Extract the (X, Y) coordinate from the center of the cell holding the provided text.  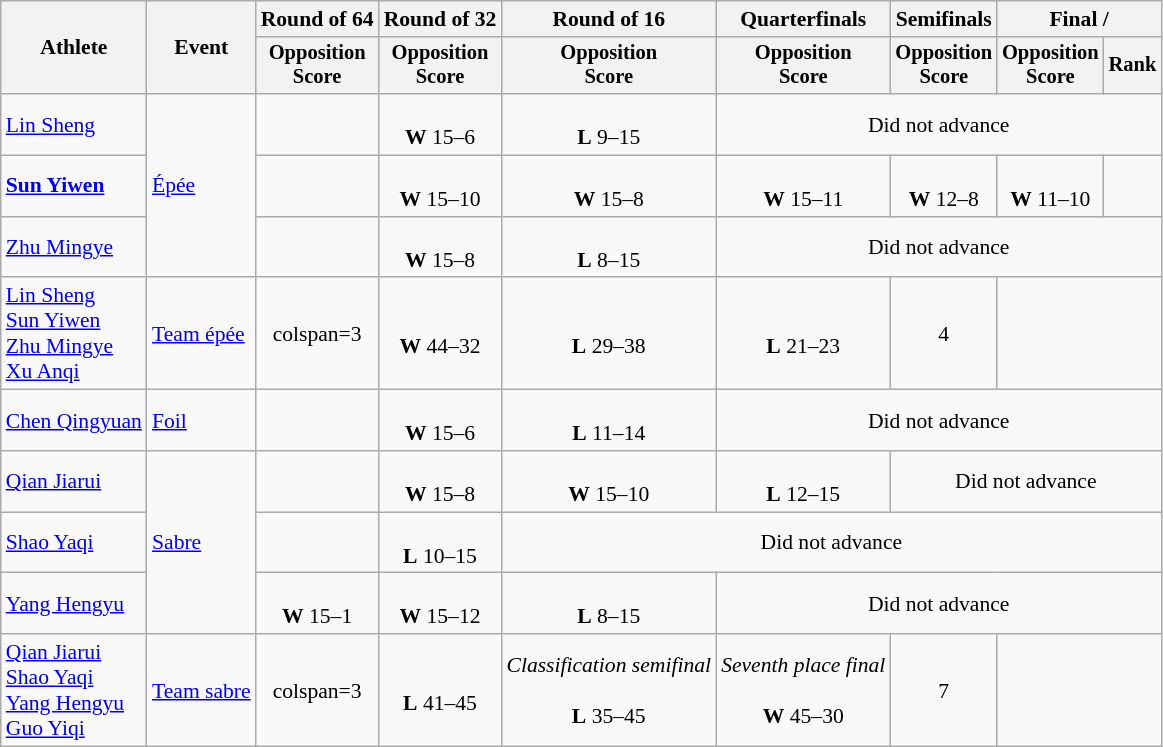
Classification semifinal L 35–45 (608, 690)
Athlete (74, 48)
Rank (1133, 66)
Semifinals (944, 19)
Shao Yaqi (74, 542)
Round of 32 (440, 19)
L 12–15 (803, 482)
L 10–15 (440, 542)
7 (944, 690)
L 41–45 (440, 690)
Quarterfinals (803, 19)
W 15–11 (803, 186)
Event (202, 48)
L 21–23 (803, 334)
W 15–1 (318, 604)
Foil (202, 420)
Épée (202, 186)
Team épée (202, 334)
Sun Yiwen (74, 186)
Yang Hengyu (74, 604)
Lin ShengSun YiwenZhu MingyeXu Anqi (74, 334)
Seventh place final W 45–30 (803, 690)
Qian JiaruiShao YaqiYang HengyuGuo Yiqi (74, 690)
Lin Sheng (74, 124)
Round of 16 (608, 19)
L 29–38 (608, 334)
L 11–14 (608, 420)
Round of 64 (318, 19)
Qian Jiarui (74, 482)
W 44–32 (440, 334)
Zhu Mingye (74, 248)
W 11–10 (1050, 186)
L 9–15 (608, 124)
Team sabre (202, 690)
4 (944, 334)
Final / (1079, 19)
W 12–8 (944, 186)
W 15–12 (440, 604)
Sabre (202, 542)
Chen Qingyuan (74, 420)
